Provide the (x, y) coordinate of the cell's center where the given text is located.  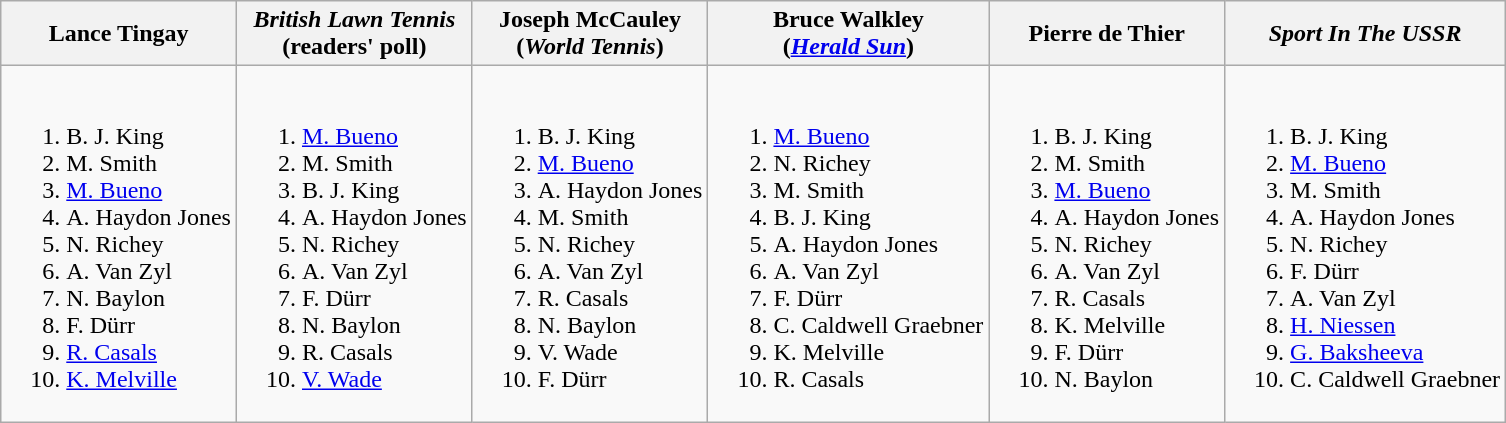
B. J. King M. Bueno A. Haydon Jones M. Smith N. Richey A. Van Zyl R. Casals N. Baylon V. Wade F. Dürr (590, 244)
Joseph McCauley(World Tennis) (590, 34)
B. J. King M. Bueno M. Smith A. Haydon Jones N. Richey F. Dürr A. Van Zyl H. Niessen G. Baksheeva C. Caldwell Graebner (1366, 244)
Pierre de Thier (1107, 34)
Sport In The USSR (1366, 34)
Bruce Walkley(Herald Sun) (848, 34)
M. Bueno M. Smith B. J. King A. Haydon Jones N. Richey A. Van Zyl F. Dürr N. Baylon R. Casals V. Wade (354, 244)
British Lawn Tennis(readers' poll) (354, 34)
B. J. King M. Smith M. Bueno A. Haydon Jones N. Richey A. Van Zyl R. Casals K. Melville F. Dürr N. Baylon (1107, 244)
Lance Tingay (119, 34)
M. Bueno N. Richey M. Smith B. J. King A. Haydon Jones A. Van Zyl F. Dürr C. Caldwell Graebner K. Melville R. Casals (848, 244)
B. J. King M. Smith M. Bueno A. Haydon Jones N. Richey A. Van Zyl N. Baylon F. Dürr R. Casals K. Melville (119, 244)
